Locate the cell with the specified text and output its [x, y] center coordinate. 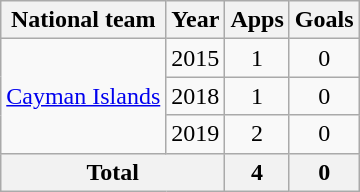
2015 [196, 58]
4 [257, 172]
2018 [196, 96]
2019 [196, 134]
Apps [257, 20]
2 [257, 134]
Year [196, 20]
Total [113, 172]
Goals [324, 20]
National team [84, 20]
Cayman Islands [84, 96]
